Detect which cell encompasses the target text, then output its [X, Y] center coordinate. 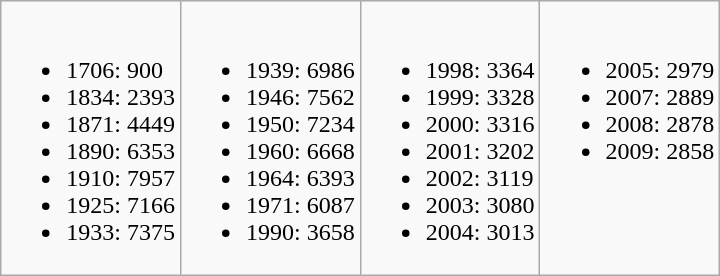
1706: 9001834: 23931871: 44491890: 63531910: 79571925: 71661933: 7375 [91, 138]
1998: 33641999: 33282000: 33162001: 32022002: 31192003: 30802004: 3013 [450, 138]
1939: 69861946: 75621950: 72341960: 66681964: 63931971: 60871990: 3658 [270, 138]
2005: 29792007: 28892008: 28782009: 2858 [630, 138]
